Scan for the cell matching the given text and deliver its [X, Y] coordinate at center. 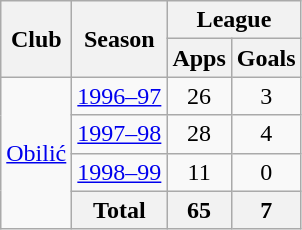
28 [199, 134]
4 [266, 134]
League [234, 20]
Total [120, 210]
65 [199, 210]
1998–99 [120, 172]
Season [120, 39]
Club [36, 39]
3 [266, 96]
Obilić [36, 153]
1997–98 [120, 134]
1996–97 [120, 96]
0 [266, 172]
7 [266, 210]
11 [199, 172]
26 [199, 96]
Apps [199, 58]
Goals [266, 58]
